Capture the cell that displays the provided text and extract its [X, Y] central coordinate. 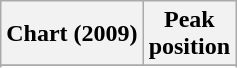
Peakposition [189, 34]
Chart (2009) [72, 34]
